Capture the cell that displays the provided text and extract its [x, y] central coordinate. 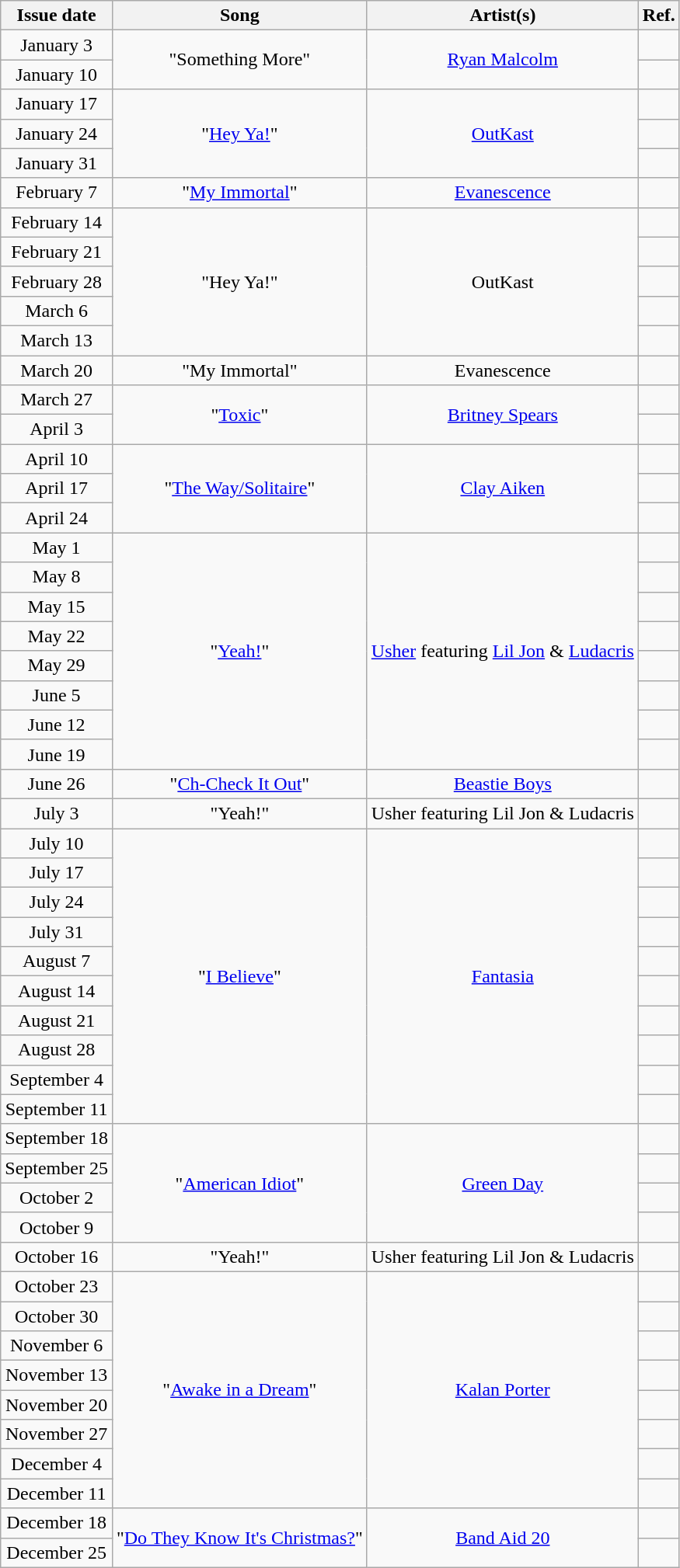
October 2 [57, 1198]
Beastie Boys [502, 784]
September 18 [57, 1139]
August 28 [57, 1050]
May 22 [57, 636]
"American Idiot" [239, 1183]
July 10 [57, 843]
"Toxic" [239, 415]
"The Way/Solitaire" [239, 488]
Ref. [659, 16]
December 25 [57, 1552]
Issue date [57, 16]
December 18 [57, 1523]
March 6 [57, 311]
Britney Spears [502, 415]
November 20 [57, 1405]
November 27 [57, 1434]
October 9 [57, 1227]
Green Day [502, 1183]
Clay Aiken [502, 488]
April 3 [57, 429]
November 6 [57, 1346]
October 30 [57, 1316]
"I Believe" [239, 975]
Kalan Porter [502, 1389]
January 31 [57, 163]
June 26 [57, 784]
September 25 [57, 1168]
August 7 [57, 961]
June 19 [57, 754]
August 21 [57, 1020]
January 10 [57, 75]
February 21 [57, 252]
December 11 [57, 1493]
July 3 [57, 813]
December 4 [57, 1464]
Band Aid 20 [502, 1538]
November 13 [57, 1375]
January 3 [57, 45]
October 23 [57, 1286]
March 13 [57, 340]
"Ch-Check It Out" [239, 784]
May 1 [57, 548]
February 28 [57, 281]
April 17 [57, 488]
February 14 [57, 222]
August 14 [57, 991]
July 31 [57, 932]
February 7 [57, 193]
September 4 [57, 1080]
March 27 [57, 400]
"Something More" [239, 60]
May 8 [57, 577]
Fantasia [502, 975]
January 24 [57, 134]
September 11 [57, 1109]
Artist(s) [502, 16]
March 20 [57, 370]
June 5 [57, 695]
October 16 [57, 1257]
June 12 [57, 725]
July 17 [57, 873]
Ryan Malcolm [502, 60]
May 15 [57, 607]
"Do They Know It's Christmas?" [239, 1538]
January 17 [57, 104]
April 24 [57, 518]
April 10 [57, 459]
"Awake in a Dream" [239, 1389]
July 24 [57, 902]
Song [239, 16]
May 29 [57, 666]
